Detect which cell encompasses the target text, then output its (X, Y) center coordinate. 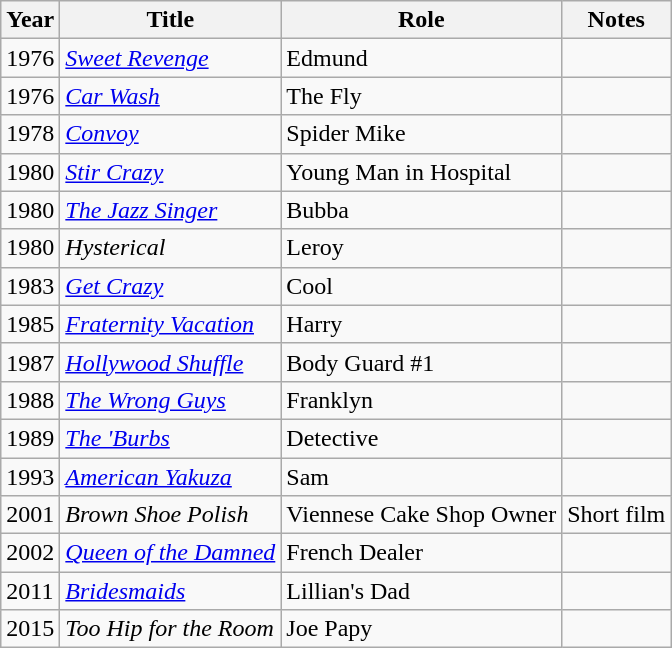
1989 (30, 438)
Notes (616, 20)
2001 (30, 515)
Sam (422, 477)
Role (422, 20)
Hysterical (170, 248)
Car Wash (170, 96)
2015 (30, 629)
Fraternity Vacation (170, 324)
2011 (30, 591)
Viennese Cake Shop Owner (422, 515)
Too Hip for the Room (170, 629)
Bridesmaids (170, 591)
Convoy (170, 134)
Year (30, 20)
Leroy (422, 248)
2002 (30, 553)
Title (170, 20)
Spider Mike (422, 134)
Stir Crazy (170, 172)
Detective (422, 438)
Body Guard #1 (422, 362)
Joe Papy (422, 629)
Get Crazy (170, 286)
Cool (422, 286)
1985 (30, 324)
Lillian's Dad (422, 591)
1993 (30, 477)
1978 (30, 134)
The Jazz Singer (170, 210)
1987 (30, 362)
Young Man in Hospital (422, 172)
Short film (616, 515)
Queen of the Damned (170, 553)
French Dealer (422, 553)
The 'Burbs (170, 438)
Hollywood Shuffle (170, 362)
Bubba (422, 210)
Sweet Revenge (170, 58)
Brown Shoe Polish (170, 515)
The Fly (422, 96)
American Yakuza (170, 477)
Edmund (422, 58)
Franklyn (422, 400)
The Wrong Guys (170, 400)
Harry (422, 324)
1988 (30, 400)
1983 (30, 286)
